Output the (X, Y) coordinate of the center of the cell containing the given text.  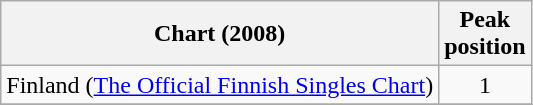
1 (485, 85)
Peakposition (485, 34)
Finland (The Official Finnish Singles Chart) (220, 85)
Chart (2008) (220, 34)
